Scan for the cell matching the given text and deliver its (X, Y) coordinate at center. 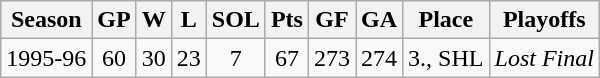
1995-96 (46, 58)
SOL (236, 20)
W (154, 20)
3., SHL (446, 58)
Playoffs (544, 20)
GP (114, 20)
Season (46, 20)
L (188, 20)
273 (332, 58)
GF (332, 20)
GA (380, 20)
7 (236, 58)
23 (188, 58)
Lost Final (544, 58)
274 (380, 58)
Place (446, 20)
60 (114, 58)
30 (154, 58)
Pts (286, 20)
67 (286, 58)
